Pinpoint the cell where the given text exists, returning its (x, y) midpoint coordinate. 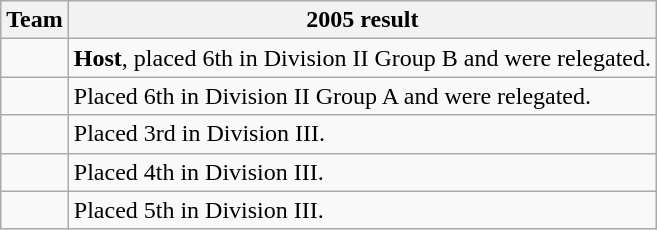
Host, placed 6th in Division II Group B and were relegated. (362, 58)
Placed 5th in Division III. (362, 210)
Placed 6th in Division II Group A and were relegated. (362, 96)
Placed 4th in Division III. (362, 172)
Team (35, 20)
Placed 3rd in Division III. (362, 134)
2005 result (362, 20)
